Pinpoint the cell where the given text exists, returning its (X, Y) midpoint coordinate. 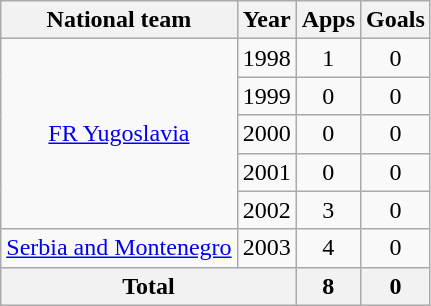
Year (266, 20)
Serbia and Montenegro (119, 248)
Total (148, 286)
Goals (396, 20)
3 (328, 210)
4 (328, 248)
2000 (266, 134)
2001 (266, 172)
1 (328, 58)
FR Yugoslavia (119, 134)
8 (328, 286)
2002 (266, 210)
1998 (266, 58)
National team (119, 20)
1999 (266, 96)
Apps (328, 20)
2003 (266, 248)
